Return [X, Y] of the center of cell containing provided text 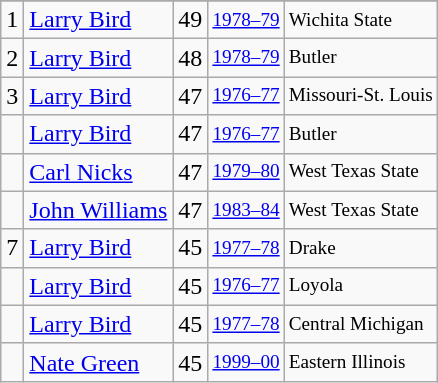
1979–80 [246, 172]
Eastern Illinois [360, 362]
Carl Nicks [98, 172]
1999–00 [246, 362]
2 [12, 58]
7 [12, 248]
1983–84 [246, 210]
Nate Green [98, 362]
48 [190, 58]
Drake [360, 248]
49 [190, 20]
Missouri-St. Louis [360, 96]
John Williams [98, 210]
Loyola [360, 286]
Wichita State [360, 20]
Central Michigan [360, 324]
1 [12, 20]
3 [12, 96]
